Provide the [X, Y] coordinate of the cell's center where the given text is located.  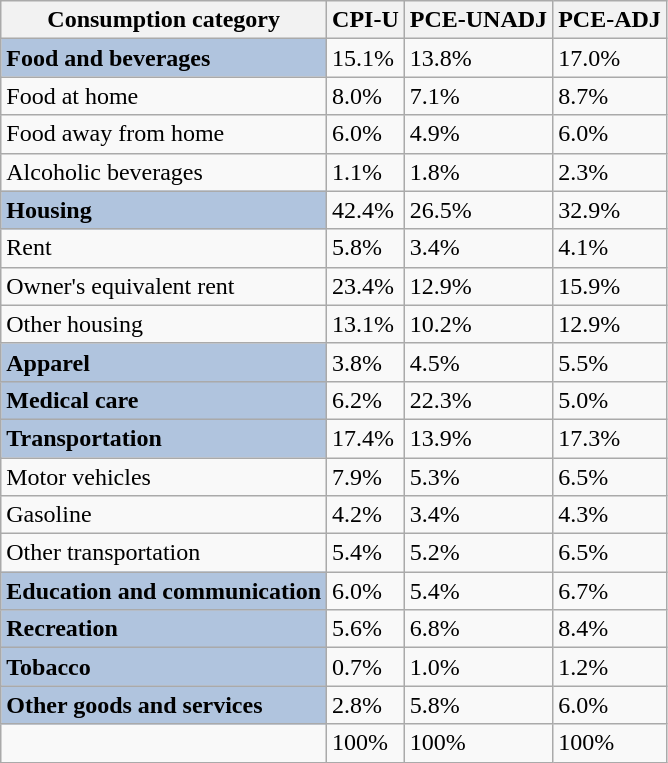
Education and communication [164, 591]
8.7% [610, 96]
Alcoholic beverages [164, 172]
6.7% [610, 591]
2.3% [610, 172]
8.4% [610, 629]
5.0% [610, 400]
1.2% [610, 667]
Rent [164, 248]
Other housing [164, 324]
8.0% [366, 96]
Housing [164, 210]
2.8% [366, 705]
6.8% [478, 629]
5.2% [478, 553]
CPI-U [366, 20]
15.1% [366, 58]
3.8% [366, 362]
Recreation [164, 629]
Food at home [164, 96]
6.2% [366, 400]
Owner's equivalent rent [164, 286]
26.5% [478, 210]
5.6% [366, 629]
1.0% [478, 667]
7.1% [478, 96]
4.3% [610, 515]
17.0% [610, 58]
Food and beverages [164, 58]
15.9% [610, 286]
0.7% [366, 667]
Other transportation [164, 553]
1.1% [366, 172]
17.4% [366, 438]
13.8% [478, 58]
13.1% [366, 324]
Motor vehicles [164, 477]
13.9% [478, 438]
Transportation [164, 438]
Consumption category [164, 20]
4.5% [478, 362]
5.5% [610, 362]
Other goods and services [164, 705]
17.3% [610, 438]
Food away from home [164, 134]
PCE-ADJ [610, 20]
42.4% [366, 210]
10.2% [478, 324]
1.8% [478, 172]
Gasoline [164, 515]
Apparel [164, 362]
4.1% [610, 248]
4.2% [366, 515]
PCE-UNADJ [478, 20]
23.4% [366, 286]
5.3% [478, 477]
4.9% [478, 134]
7.9% [366, 477]
22.3% [478, 400]
32.9% [610, 210]
Medical care [164, 400]
Tobacco [164, 667]
